From the cell containing the given text, extract its center point as (x, y) coordinate. 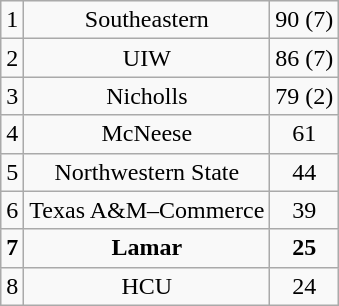
UIW (147, 58)
44 (304, 172)
79 (2) (304, 96)
4 (12, 134)
Lamar (147, 248)
Texas A&M–Commerce (147, 210)
86 (7) (304, 58)
8 (12, 286)
25 (304, 248)
90 (7) (304, 20)
6 (12, 210)
Southeastern (147, 20)
61 (304, 134)
HCU (147, 286)
Northwestern State (147, 172)
Nicholls (147, 96)
3 (12, 96)
McNeese (147, 134)
24 (304, 286)
39 (304, 210)
7 (12, 248)
5 (12, 172)
1 (12, 20)
2 (12, 58)
